Find where the given text appears and provide that cell's center as (X, Y) coordinate. 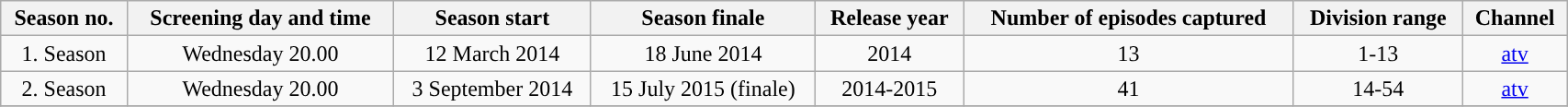
2014-2015 (889, 89)
Season no. (64, 18)
Number of episodes captured (1128, 18)
12 March 2014 (492, 53)
1-13 (1378, 53)
3 September 2014 (492, 89)
41 (1128, 89)
13 (1128, 53)
1. Season (64, 53)
2014 (889, 53)
18 June 2014 (704, 53)
2. Season (64, 89)
Season start (492, 18)
Channel (1516, 18)
15 July 2015 (finale) (704, 89)
Season finale (704, 18)
Release year (889, 18)
Screening day and time (260, 18)
Division range (1378, 18)
14-54 (1378, 89)
